Search for the cell housing the specified text and yield its (X, Y) center coordinate. 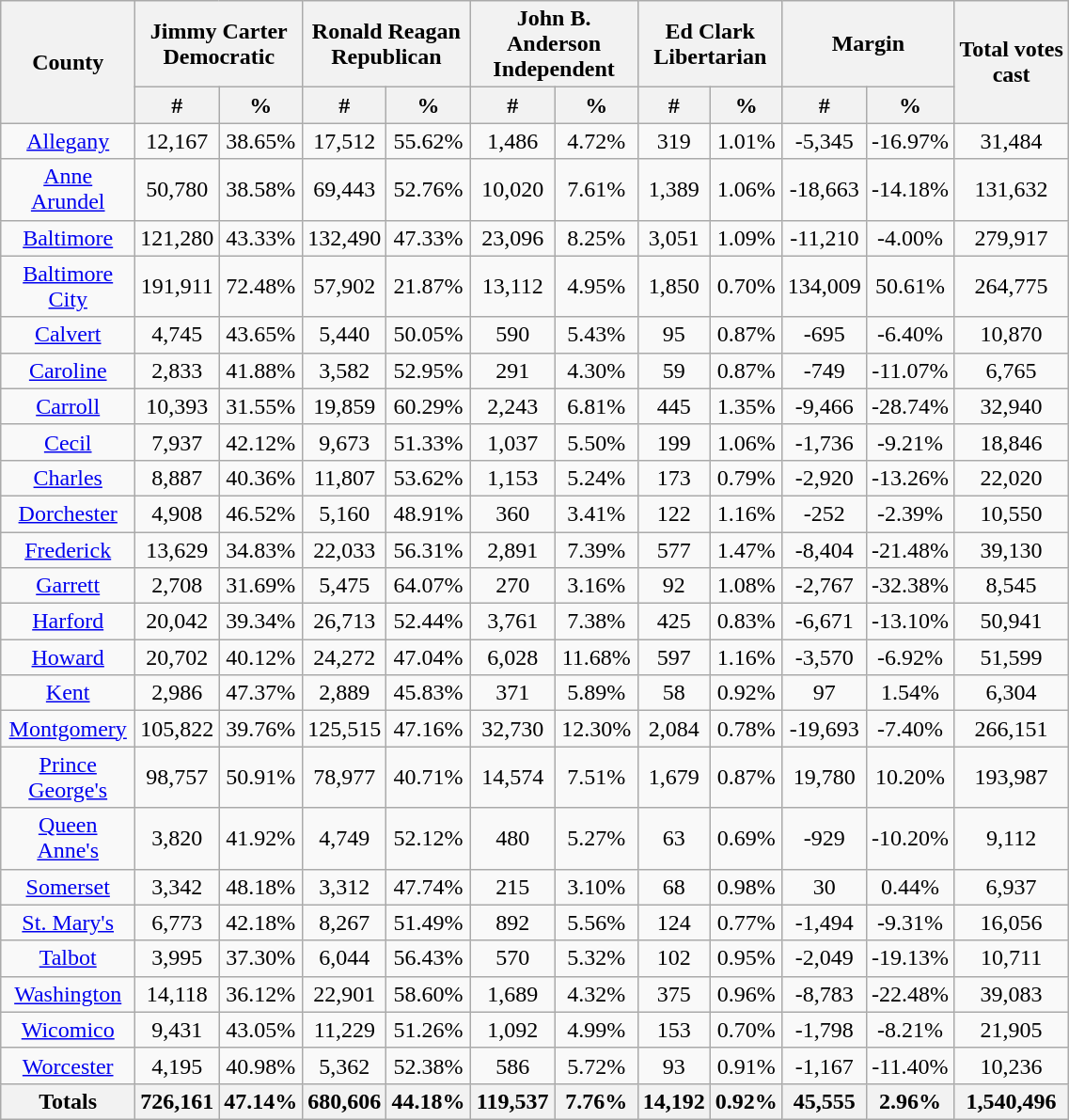
10,393 (177, 406)
-2.39% (910, 513)
3.41% (596, 513)
44.18% (429, 1101)
52.38% (429, 1065)
5,475 (344, 586)
39,083 (1011, 994)
360 (513, 513)
-2,920 (824, 478)
-13.10% (910, 622)
12,167 (177, 141)
153 (673, 1030)
7.76% (596, 1101)
47.33% (429, 238)
Baltimore City (68, 286)
122 (673, 513)
597 (673, 657)
-10.20% (910, 839)
51.33% (429, 442)
577 (673, 550)
0.91% (747, 1065)
-1,494 (824, 923)
58 (673, 693)
132,490 (344, 238)
52.44% (429, 622)
375 (673, 994)
Margin (868, 44)
0.77% (747, 923)
5.56% (596, 923)
68 (673, 887)
3,820 (177, 839)
63 (673, 839)
64.07% (429, 586)
59 (673, 371)
5.89% (596, 693)
21,905 (1011, 1030)
3,312 (344, 887)
41.88% (261, 371)
-929 (824, 839)
20,702 (177, 657)
586 (513, 1065)
-8,404 (824, 550)
9,431 (177, 1030)
1,679 (673, 777)
11.68% (596, 657)
47.04% (429, 657)
1.54% (910, 693)
7,937 (177, 442)
Carroll (68, 406)
22,020 (1011, 478)
6,765 (1011, 371)
10,020 (513, 190)
52.12% (429, 839)
10,236 (1011, 1065)
39,130 (1011, 550)
Ed ClarkLibertarian (710, 44)
191,911 (177, 286)
-1,736 (824, 442)
8,267 (344, 923)
0.98% (747, 887)
-11.07% (910, 371)
4.95% (596, 286)
32,730 (513, 729)
1.47% (747, 550)
43.65% (261, 335)
47.14% (261, 1101)
97 (824, 693)
5,160 (344, 513)
Talbot (68, 958)
1.01% (747, 141)
40.12% (261, 657)
51,599 (1011, 657)
St. Mary's (68, 923)
42.12% (261, 442)
3.10% (596, 887)
County (68, 62)
42.18% (261, 923)
1.35% (747, 406)
20,042 (177, 622)
3,761 (513, 622)
8,887 (177, 478)
215 (513, 887)
Worcester (68, 1065)
-749 (824, 371)
31.55% (261, 406)
7.38% (596, 622)
4,195 (177, 1065)
-1,167 (824, 1065)
371 (513, 693)
39.34% (261, 622)
270 (513, 586)
Somerset (68, 887)
Harford (68, 622)
1.08% (747, 586)
40.98% (261, 1065)
41.92% (261, 839)
43.05% (261, 1030)
-1,798 (824, 1030)
4,749 (344, 839)
5.43% (596, 335)
4.99% (596, 1030)
5,362 (344, 1065)
6,773 (177, 923)
-22.48% (910, 994)
1,486 (513, 141)
4.30% (596, 371)
55.62% (429, 141)
-9.21% (910, 442)
2.96% (910, 1101)
14,118 (177, 994)
Cecil (68, 442)
1,092 (513, 1030)
Frederick (68, 550)
3,051 (673, 238)
16,056 (1011, 923)
5.24% (596, 478)
56.31% (429, 550)
9,112 (1011, 839)
40.71% (429, 777)
Calvert (68, 335)
-2,767 (824, 586)
0.78% (747, 729)
Queen Anne's (68, 839)
Ronald ReaganRepublican (386, 44)
93 (673, 1065)
21.87% (429, 286)
4,745 (177, 335)
Total votes cast (1011, 62)
-19,693 (824, 729)
98,757 (177, 777)
51.26% (429, 1030)
Dorchester (68, 513)
7.51% (596, 777)
4,908 (177, 513)
480 (513, 839)
Baltimore (68, 238)
3,582 (344, 371)
22,901 (344, 994)
3,342 (177, 887)
0.83% (747, 622)
-14.18% (910, 190)
125,515 (344, 729)
266,151 (1011, 729)
50.61% (910, 286)
Garrett (68, 586)
892 (513, 923)
0.96% (747, 994)
1,850 (673, 286)
1.09% (747, 238)
Wicomico (68, 1030)
47.74% (429, 887)
-4.00% (910, 238)
-18,663 (824, 190)
-16.97% (910, 141)
10,711 (1011, 958)
-7.40% (910, 729)
1,153 (513, 478)
11,807 (344, 478)
Caroline (68, 371)
-9.31% (910, 923)
-11,210 (824, 238)
1,389 (673, 190)
134,009 (824, 286)
2,889 (344, 693)
38.58% (261, 190)
10,870 (1011, 335)
48.18% (261, 887)
51.49% (429, 923)
5.32% (596, 958)
291 (513, 371)
36.12% (261, 994)
-5,345 (824, 141)
0.69% (747, 839)
2,891 (513, 550)
78,977 (344, 777)
7.61% (596, 190)
37.30% (261, 958)
-9,466 (824, 406)
48.91% (429, 513)
105,822 (177, 729)
45.83% (429, 693)
193,987 (1011, 777)
279,917 (1011, 238)
53.62% (429, 478)
-6.40% (910, 335)
Totals (68, 1101)
6,937 (1011, 887)
-28.74% (910, 406)
5.72% (596, 1065)
Kent (68, 693)
47.37% (261, 693)
46.52% (261, 513)
60.29% (429, 406)
-11.40% (910, 1065)
-13.26% (910, 478)
69,443 (344, 190)
50,941 (1011, 622)
14,574 (513, 777)
43.33% (261, 238)
47.16% (429, 729)
-8,783 (824, 994)
0.44% (910, 887)
199 (673, 442)
14,192 (673, 1101)
57,902 (344, 286)
590 (513, 335)
13,112 (513, 286)
52.95% (429, 371)
24,272 (344, 657)
-252 (824, 513)
31,484 (1011, 141)
6,044 (344, 958)
6,028 (513, 657)
8,545 (1011, 586)
-695 (824, 335)
5,440 (344, 335)
Anne Arundel (68, 190)
11,229 (344, 1030)
26,713 (344, 622)
3,995 (177, 958)
1,037 (513, 442)
6,304 (1011, 693)
4.72% (596, 141)
22,033 (344, 550)
39.76% (261, 729)
72.48% (261, 286)
40.36% (261, 478)
Allegany (68, 141)
Washington (68, 994)
45,555 (824, 1101)
-6,671 (824, 622)
570 (513, 958)
38.65% (261, 141)
173 (673, 478)
131,632 (1011, 190)
425 (673, 622)
124 (673, 923)
31.69% (261, 586)
0.79% (747, 478)
9,673 (344, 442)
8.25% (596, 238)
121,280 (177, 238)
7.39% (596, 550)
-19.13% (910, 958)
5.27% (596, 839)
5.50% (596, 442)
264,775 (1011, 286)
-8.21% (910, 1030)
Jimmy CarterDemocratic (219, 44)
-3,570 (824, 657)
-21.48% (910, 550)
4.32% (596, 994)
2,084 (673, 729)
0.95% (747, 958)
Prince George's (68, 777)
52.76% (429, 190)
32,940 (1011, 406)
2,243 (513, 406)
2,708 (177, 586)
6.81% (596, 406)
92 (673, 586)
1,689 (513, 994)
19,859 (344, 406)
-6.92% (910, 657)
-2,049 (824, 958)
3.16% (596, 586)
58.60% (429, 994)
-32.38% (910, 586)
1,540,496 (1011, 1101)
18,846 (1011, 442)
50.91% (261, 777)
50,780 (177, 190)
34.83% (261, 550)
30 (824, 887)
445 (673, 406)
95 (673, 335)
10,550 (1011, 513)
50.05% (429, 335)
17,512 (344, 141)
2,833 (177, 371)
John B. AndersonIndependent (554, 44)
726,161 (177, 1101)
Charles (68, 478)
Montgomery (68, 729)
10.20% (910, 777)
102 (673, 958)
56.43% (429, 958)
13,629 (177, 550)
680,606 (344, 1101)
2,986 (177, 693)
23,096 (513, 238)
12.30% (596, 729)
19,780 (824, 777)
119,537 (513, 1101)
319 (673, 141)
Howard (68, 657)
